Return the (X, Y) coordinate for the center point of the cell that contains the specified text.  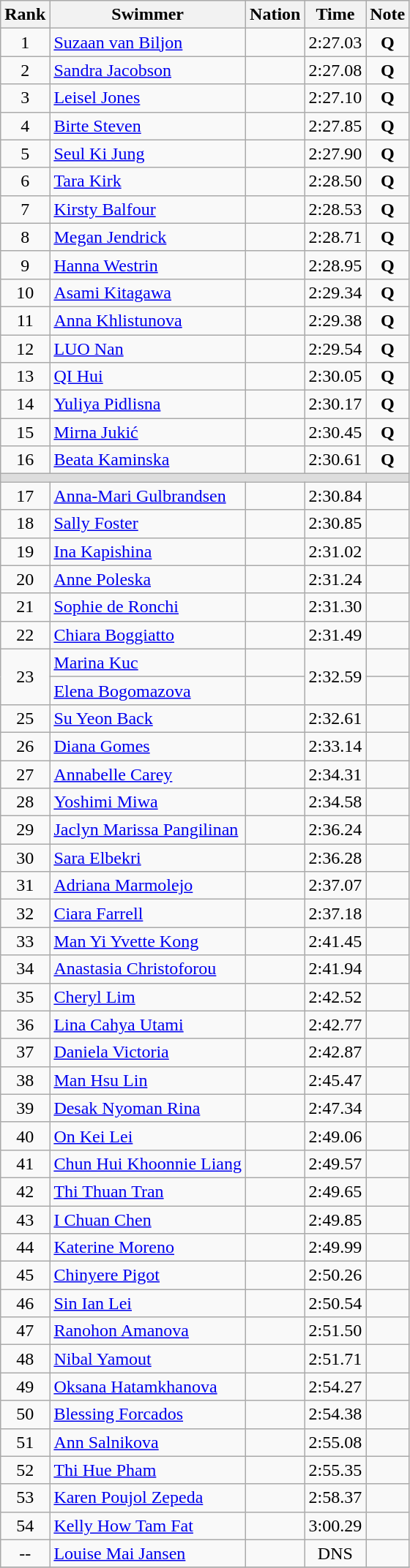
2:29.38 (335, 320)
52 (25, 1470)
3 (25, 98)
23 (25, 676)
Chun Hui Khoonnie Liang (148, 1164)
2:37.18 (335, 913)
Mirna Jukić (148, 432)
5 (25, 154)
43 (25, 1219)
QI Hui (148, 377)
15 (25, 432)
2:49.85 (335, 1219)
48 (25, 1359)
2:30.85 (335, 524)
Louise Mai Jansen (148, 1553)
Annabelle Carey (148, 774)
2:31.24 (335, 579)
Leisel Jones (148, 98)
Oksana Hatamkhanova (148, 1387)
DNS (335, 1553)
2:27.85 (335, 126)
Kelly How Tam Fat (148, 1526)
Su Yeon Back (148, 718)
20 (25, 579)
14 (25, 404)
2:34.58 (335, 802)
47 (25, 1331)
Sally Foster (148, 524)
Ina Kapishina (148, 551)
2:27.08 (335, 70)
10 (25, 293)
Suzaan van Biljon (148, 42)
2:30.17 (335, 404)
Ciara Farrell (148, 913)
4 (25, 126)
Desak Nyoman Rina (148, 1108)
2:27.03 (335, 42)
41 (25, 1164)
2:42.87 (335, 1052)
49 (25, 1387)
Daniela Victoria (148, 1052)
30 (25, 858)
2:30.45 (335, 432)
12 (25, 349)
Thi Hue Pham (148, 1470)
Man Hsu Lin (148, 1080)
Anna Khlistunova (148, 320)
2:36.24 (335, 830)
2:29.34 (335, 293)
9 (25, 265)
38 (25, 1080)
Chinyere Pigot (148, 1275)
2:28.53 (335, 209)
27 (25, 774)
Marina Kuc (148, 663)
2:31.49 (335, 635)
50 (25, 1414)
2:30.84 (335, 496)
2:31.30 (335, 607)
19 (25, 551)
2:30.61 (335, 460)
Chiara Boggiatto (148, 635)
2:41.45 (335, 941)
45 (25, 1275)
40 (25, 1136)
2:55.08 (335, 1442)
53 (25, 1498)
2:51.71 (335, 1359)
31 (25, 886)
Ranohon Amanova (148, 1331)
Megan Jendrick (148, 237)
13 (25, 377)
Anna-Mari Gulbrandsen (148, 496)
22 (25, 635)
46 (25, 1303)
Blessing Forcados (148, 1414)
2:42.52 (335, 997)
2:42.77 (335, 1025)
Tara Kirk (148, 181)
Katerine Moreno (148, 1248)
2:28.95 (335, 265)
Time (335, 15)
2:50.54 (335, 1303)
25 (25, 718)
7 (25, 209)
Elena Bogomazova (148, 690)
Yoshimi Miwa (148, 802)
2:34.31 (335, 774)
Karen Poujol Zepeda (148, 1498)
36 (25, 1025)
Yuliya Pidlisna (148, 404)
Cheryl Lim (148, 997)
39 (25, 1108)
Anastasia Christoforou (148, 969)
32 (25, 913)
35 (25, 997)
Lina Cahya Utami (148, 1025)
37 (25, 1052)
2:50.26 (335, 1275)
2:27.10 (335, 98)
2:49.99 (335, 1248)
Ann Salnikova (148, 1442)
Seul Ki Jung (148, 154)
Anne Poleska (148, 579)
Birte Steven (148, 126)
2:45.47 (335, 1080)
54 (25, 1526)
2:49.65 (335, 1191)
Rank (25, 15)
3:00.29 (335, 1526)
2:54.27 (335, 1387)
2:29.54 (335, 349)
Kirsty Balfour (148, 209)
2:47.34 (335, 1108)
33 (25, 941)
28 (25, 802)
21 (25, 607)
Man Yi Yvette Kong (148, 941)
Sara Elbekri (148, 858)
2:33.14 (335, 746)
Adriana Marmolejo (148, 886)
6 (25, 181)
Swimmer (148, 15)
29 (25, 830)
2:31.02 (335, 551)
2:58.37 (335, 1498)
Nation (275, 15)
1 (25, 42)
2:28.71 (335, 237)
17 (25, 496)
Hanna Westrin (148, 265)
Beata Kaminska (148, 460)
On Kei Lei (148, 1136)
LUO Nan (148, 349)
2:49.57 (335, 1164)
2:36.28 (335, 858)
2:32.59 (335, 676)
42 (25, 1191)
2:27.90 (335, 154)
2:30.05 (335, 377)
Sophie de Ronchi (148, 607)
11 (25, 320)
Asami Kitagawa (148, 293)
2:51.50 (335, 1331)
2:28.50 (335, 181)
26 (25, 746)
51 (25, 1442)
2:54.38 (335, 1414)
Thi Thuan Tran (148, 1191)
2 (25, 70)
2:32.61 (335, 718)
2:41.94 (335, 969)
Note (388, 15)
34 (25, 969)
I Chuan Chen (148, 1219)
2:37.07 (335, 886)
Diana Gomes (148, 746)
-- (25, 1553)
16 (25, 460)
Jaclyn Marissa Pangilinan (148, 830)
Sandra Jacobson (148, 70)
2:49.06 (335, 1136)
2:55.35 (335, 1470)
Sin Ian Lei (148, 1303)
18 (25, 524)
8 (25, 237)
44 (25, 1248)
Nibal Yamout (148, 1359)
